For the text-containing cell, return its midpoint in (X, Y) coordinate format. 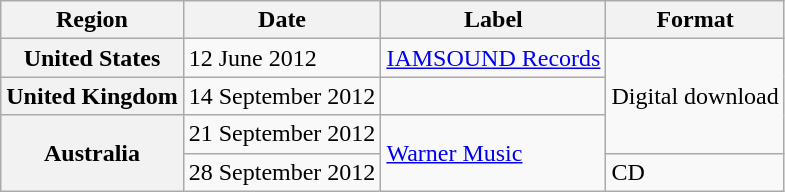
21 September 2012 (282, 134)
12 June 2012 (282, 58)
Warner Music (494, 153)
Format (695, 20)
CD (695, 172)
Region (92, 20)
Australia (92, 153)
Label (494, 20)
Date (282, 20)
28 September 2012 (282, 172)
Digital download (695, 96)
14 September 2012 (282, 96)
IAMSOUND Records (494, 58)
United Kingdom (92, 96)
United States (92, 58)
